Search for the cell housing the specified text and yield its (x, y) center coordinate. 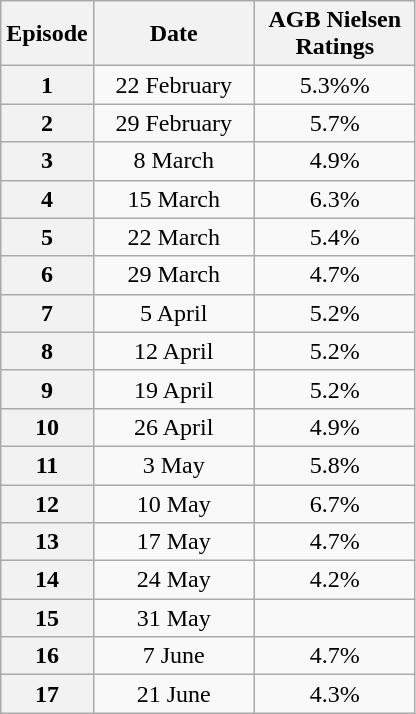
11 (47, 465)
3 (47, 161)
10 (47, 427)
1 (47, 85)
16 (47, 656)
9 (47, 389)
8 March (174, 161)
15 (47, 618)
12 (47, 503)
17 May (174, 542)
31 May (174, 618)
22 March (174, 237)
19 April (174, 389)
3 May (174, 465)
12 April (174, 351)
6 (47, 275)
Date (174, 34)
5 April (174, 313)
5 (47, 237)
17 (47, 694)
5.4% (334, 237)
29 March (174, 275)
22 February (174, 85)
8 (47, 351)
26 April (174, 427)
5.8% (334, 465)
7 (47, 313)
4.2% (334, 580)
4 (47, 199)
15 March (174, 199)
14 (47, 580)
2 (47, 123)
29 February (174, 123)
Episode (47, 34)
7 June (174, 656)
AGB NielsenRatings (334, 34)
21 June (174, 694)
13 (47, 542)
5.3%% (334, 85)
5.7% (334, 123)
6.7% (334, 503)
4.3% (334, 694)
24 May (174, 580)
6.3% (334, 199)
10 May (174, 503)
